Locate the cell with the specified text and output its (x, y) center coordinate. 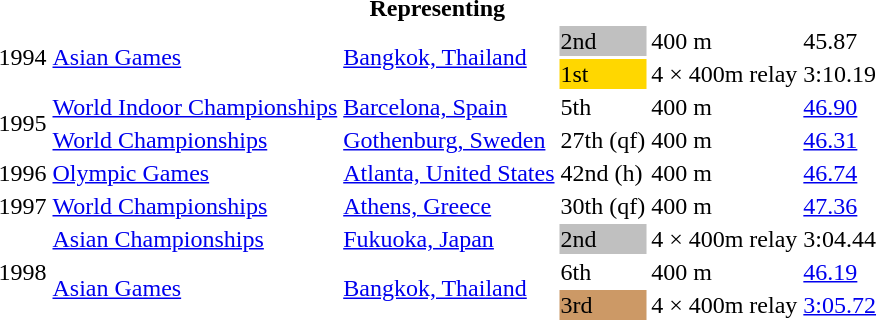
Fukuoka, Japan (449, 239)
27th (qf) (603, 140)
3rd (603, 305)
World Indoor Championships (195, 107)
Barcelona, Spain (449, 107)
Gothenburg, Sweden (449, 140)
6th (603, 272)
Athens, Greece (449, 206)
42nd (h) (603, 173)
30th (qf) (603, 206)
Asian Championships (195, 239)
Atlanta, United States (449, 173)
1st (603, 74)
5th (603, 107)
Olympic Games (195, 173)
